Capture the cell that displays the provided text and extract its [X, Y] central coordinate. 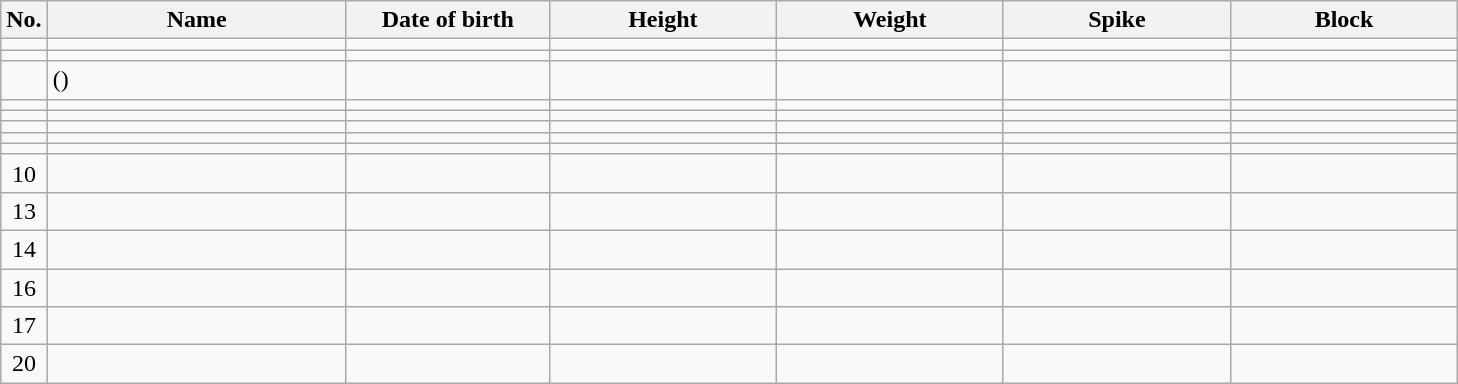
17 [24, 326]
() [196, 80]
20 [24, 364]
Spike [1116, 20]
No. [24, 20]
14 [24, 249]
13 [24, 211]
Name [196, 20]
16 [24, 287]
Block [1344, 20]
Date of birth [448, 20]
10 [24, 173]
Weight [890, 20]
Height [662, 20]
